Output the (X, Y) coordinate of the center of the cell containing the given text.  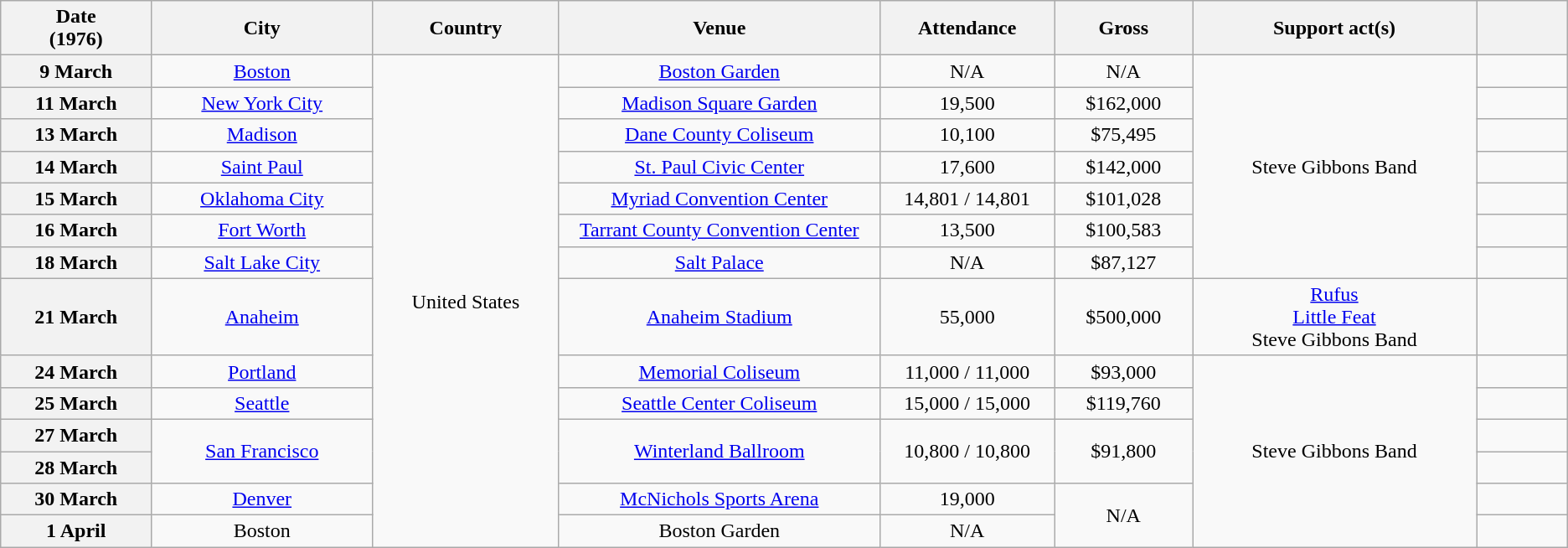
Country (466, 28)
16 March (76, 230)
$87,127 (1123, 262)
Myriad Convention Center (719, 199)
Salt Palace (719, 262)
Memorial Coliseum (719, 371)
San Francisco (262, 451)
$101,028 (1123, 199)
New York City (262, 103)
17,600 (967, 167)
$75,495 (1123, 135)
Tarrant County Convention Center (719, 230)
Attendance (967, 28)
City (262, 28)
Anaheim Stadium (719, 317)
Madison Square Garden (719, 103)
11,000 / 11,000 (967, 371)
19,000 (967, 499)
9 March (76, 71)
Salt Lake City (262, 262)
25 March (76, 403)
21 March (76, 317)
Oklahoma City (262, 199)
14,801 / 14,801 (967, 199)
18 March (76, 262)
Venue (719, 28)
Madison (262, 135)
McNichols Sports Arena (719, 499)
13 March (76, 135)
Gross (1123, 28)
30 March (76, 499)
19,500 (967, 103)
55,000 (967, 317)
$142,000 (1123, 167)
Seattle (262, 403)
$100,583 (1123, 230)
$91,800 (1123, 451)
24 March (76, 371)
St. Paul Civic Center (719, 167)
Dane County Coliseum (719, 135)
28 March (76, 467)
13,500 (967, 230)
27 March (76, 435)
$162,000 (1123, 103)
$119,760 (1123, 403)
$500,000 (1123, 317)
United States (466, 302)
11 March (76, 103)
Anaheim (262, 317)
15,000 / 15,000 (967, 403)
10,800 / 10,800 (967, 451)
10,100 (967, 135)
$93,000 (1123, 371)
RufusLittle FeatSteve Gibbons Band (1335, 317)
Fort Worth (262, 230)
Winterland Ballroom (719, 451)
15 March (76, 199)
1 April (76, 531)
Date(1976) (76, 28)
Seattle Center Coliseum (719, 403)
Saint Paul (262, 167)
14 March (76, 167)
Support act(s) (1335, 28)
Portland (262, 371)
Denver (262, 499)
